Return (X, Y) of the center of cell containing provided text 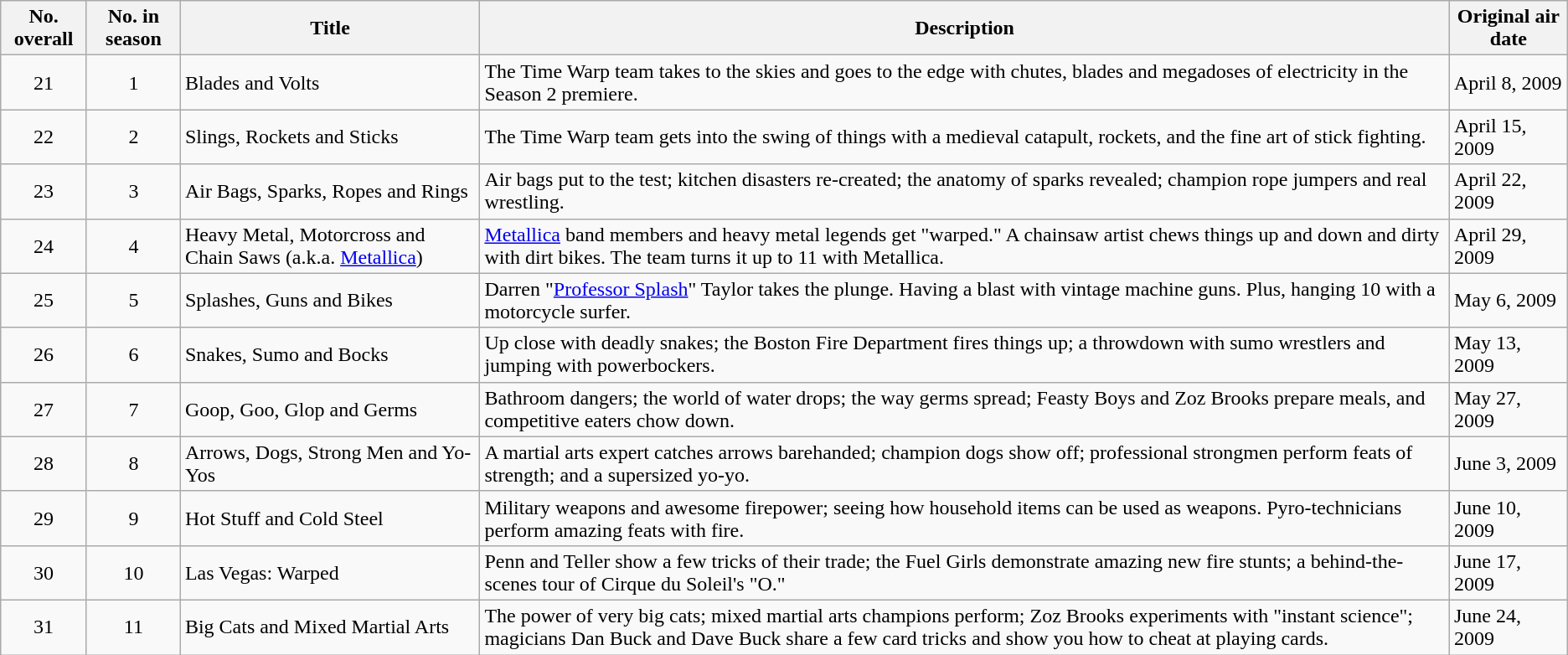
Arrows, Dogs, Strong Men and Yo-Yos (330, 464)
Original air date (1508, 28)
April 15, 2009 (1508, 137)
9 (133, 518)
Description (965, 28)
Title (330, 28)
June 3, 2009 (1508, 464)
No. in season (133, 28)
7 (133, 409)
5 (133, 300)
8 (133, 464)
Up close with deadly snakes; the Boston Fire Department fires things up; a throwdown with sumo wrestlers and jumping with powerbockers. (965, 355)
Las Vegas: Warped (330, 573)
28 (44, 464)
Bathroom dangers; the world of water drops; the way germs spread; Feasty Boys and Zoz Brooks prepare meals, and competitive eaters chow down. (965, 409)
Blades and Volts (330, 82)
24 (44, 246)
26 (44, 355)
June 17, 2009 (1508, 573)
Military weapons and awesome firepower; seeing how household items can be used as weapons. Pyro-technicians perform amazing feats with fire. (965, 518)
23 (44, 191)
Hot Stuff and Cold Steel (330, 518)
10 (133, 573)
29 (44, 518)
27 (44, 409)
Big Cats and Mixed Martial Arts (330, 627)
Slings, Rockets and Sticks (330, 137)
A martial arts expert catches arrows barehanded; champion dogs show off; professional strongmen perform feats of strength; and a supersized yo-yo. (965, 464)
1 (133, 82)
22 (44, 137)
25 (44, 300)
30 (44, 573)
Darren "Professor Splash" Taylor takes the plunge. Having a blast with vintage machine guns. Plus, hanging 10 with a motorcycle surfer. (965, 300)
31 (44, 627)
April 22, 2009 (1508, 191)
6 (133, 355)
21 (44, 82)
2 (133, 137)
May 6, 2009 (1508, 300)
The Time Warp team takes to the skies and goes to the edge with chutes, blades and megadoses of electricity in the Season 2 premiere. (965, 82)
The Time Warp team gets into the swing of things with a medieval catapult, rockets, and the fine art of stick fighting. (965, 137)
April 29, 2009 (1508, 246)
Air Bags, Sparks, Ropes and Rings (330, 191)
Splashes, Guns and Bikes (330, 300)
June 10, 2009 (1508, 518)
June 24, 2009 (1508, 627)
April 8, 2009 (1508, 82)
Heavy Metal, Motorcross and Chain Saws (a.k.a. Metallica) (330, 246)
Goop, Goo, Glop and Germs (330, 409)
11 (133, 627)
Snakes, Sumo and Bocks (330, 355)
May 13, 2009 (1508, 355)
No. overall (44, 28)
Air bags put to the test; kitchen disasters re-created; the anatomy of sparks revealed; champion rope jumpers and real wrestling. (965, 191)
May 27, 2009 (1508, 409)
4 (133, 246)
3 (133, 191)
